Capture the cell that displays the provided text and extract its [x, y] central coordinate. 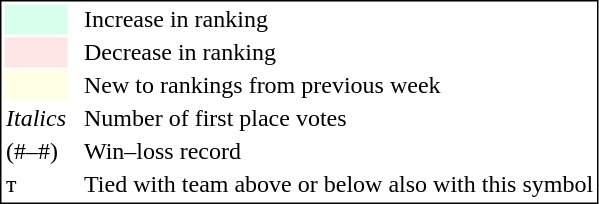
Decrease in ranking [338, 53]
(#–#) [36, 151]
Increase in ranking [338, 19]
Win–loss record [338, 151]
Italics [36, 119]
New to rankings from previous week [338, 85]
т [36, 185]
Number of first place votes [338, 119]
Tied with team above or below also with this symbol [338, 185]
